Detect which cell encompasses the target text, then output its [X, Y] center coordinate. 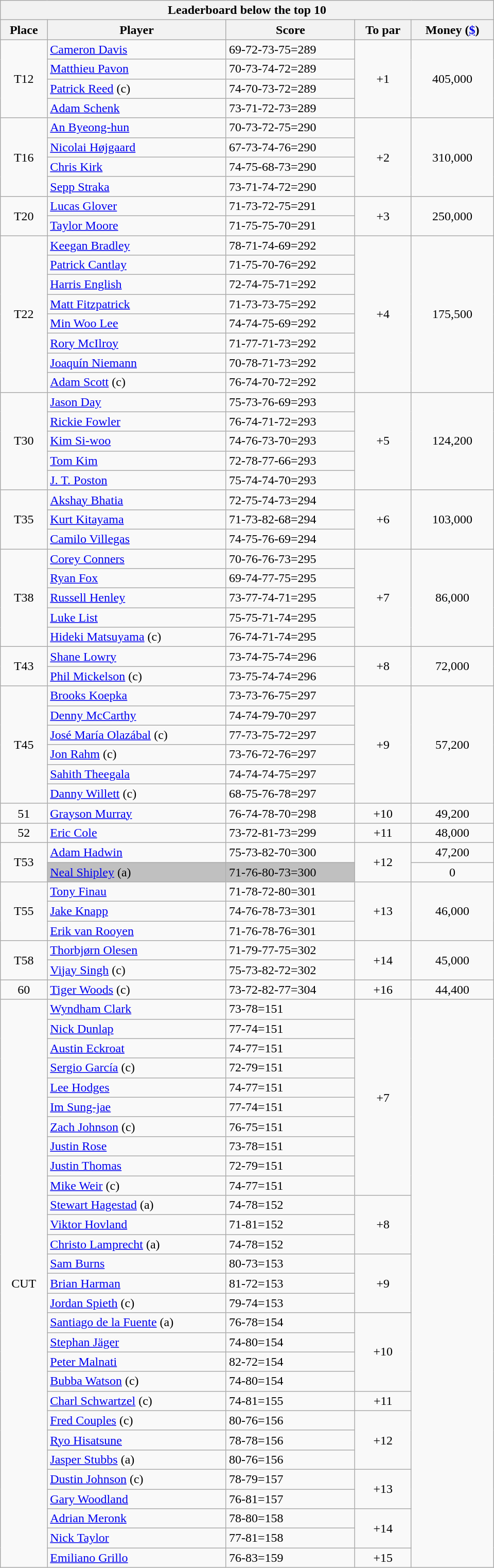
Christo Lamprecht (a) [137, 1244]
70-73-72-75=290 [290, 128]
79-74=153 [290, 1303]
71-73-73-75=292 [290, 304]
310,000 [452, 157]
46,000 [452, 911]
74-75-76-69=294 [290, 539]
175,500 [452, 314]
Justin Thomas [137, 1166]
T53 [24, 862]
Kurt Kitayama [137, 519]
405,000 [452, 79]
Leaderboard below the top 10 [247, 10]
T55 [24, 911]
Lee Hodges [137, 1087]
49,200 [452, 813]
71-76-78-76=301 [290, 931]
73-75-74-74=296 [290, 676]
+3 [383, 216]
Jason Day [137, 402]
+16 [383, 990]
80-73=153 [290, 1264]
T20 [24, 216]
Money ($) [452, 30]
Adam Schenk [137, 108]
Neal Shipley (a) [137, 872]
+4 [383, 314]
103,000 [452, 519]
81-72=153 [290, 1283]
74-74-79-70=297 [290, 715]
Sepp Straka [137, 186]
74-75-68-73=290 [290, 167]
Score [290, 30]
Jasper Stubbs (a) [137, 1459]
52 [24, 833]
Camilo Villegas [137, 539]
82-72=154 [290, 1362]
Phil Mickelson (c) [137, 676]
Keegan Bradley [137, 245]
73-72-82-77=304 [290, 990]
Viktor Hovland [137, 1225]
75-74-74-70=293 [290, 480]
T35 [24, 519]
Grayson Murray [137, 813]
Brian Harman [137, 1283]
Emiliano Grillo [137, 1558]
Charl Schwartzel (c) [137, 1401]
Tom Kim [137, 461]
73-72-81-73=299 [290, 833]
Adam Hadwin [137, 852]
Chris Kirk [137, 167]
71-73-72-75=291 [290, 206]
72-74-75-71=292 [290, 285]
70-76-76-73=295 [290, 558]
+5 [383, 441]
73-71-72-73=289 [290, 108]
71-75-70-76=292 [290, 265]
Eric Cole [137, 833]
76-74-71-74=295 [290, 637]
71-77-71-73=292 [290, 343]
CUT [24, 1283]
Denny McCarthy [137, 715]
76-74-78-70=298 [290, 813]
73-71-74-72=290 [290, 186]
76-74-70-72=292 [290, 382]
76-74-71-72=293 [290, 421]
78-71-74-69=292 [290, 245]
Austin Eckroat [137, 1048]
Zach Johnson (c) [137, 1126]
72-78-77-66=293 [290, 461]
Sahith Theegala [137, 774]
Im Sung-jae [137, 1107]
Justin Rose [137, 1146]
73-76-72-76=297 [290, 754]
68-75-76-78=297 [290, 794]
Nick Dunlap [137, 1029]
Jake Knapp [137, 911]
Min Woo Lee [137, 324]
47,200 [452, 852]
+6 [383, 519]
Jordan Spieth (c) [137, 1303]
Patrick Reed (c) [137, 89]
72,000 [452, 666]
71-73-82-68=294 [290, 519]
Joaquín Niemann [137, 363]
Adrian Meronk [137, 1519]
T45 [24, 745]
Thorbjørn Olesen [137, 950]
T12 [24, 79]
75-73-76-69=293 [290, 402]
Harris English [137, 285]
73-73-76-75=297 [290, 696]
73-74-75-74=296 [290, 657]
Tony Finau [137, 892]
Player [137, 30]
Russell Henley [137, 598]
Wyndham Clark [137, 1009]
48,000 [452, 833]
Akshay Bhatia [137, 500]
45,000 [452, 960]
74-70-73-72=289 [290, 89]
Place [24, 30]
Bubba Watson (c) [137, 1381]
Dustin Johnson (c) [137, 1479]
250,000 [452, 216]
76-78=154 [290, 1323]
+2 [383, 157]
Kim Si-woo [137, 441]
T16 [24, 157]
78-79=157 [290, 1479]
Corey Conners [137, 558]
71-76-80-73=300 [290, 872]
Fred Couples (c) [137, 1420]
Stephan Jäger [137, 1342]
Nick Taylor [137, 1538]
Patrick Cantlay [137, 265]
T43 [24, 666]
57,200 [452, 745]
Sergio García (c) [137, 1068]
71-81=152 [290, 1225]
74-74-75-69=292 [290, 324]
70-73-74-72=289 [290, 69]
71-75-75-70=291 [290, 225]
J. T. Poston [137, 480]
T22 [24, 314]
Brooks Koepka [137, 696]
Stewart Hagestad (a) [137, 1205]
T58 [24, 960]
Ryo Hisatsune [137, 1440]
Santiago de la Fuente (a) [137, 1323]
77-81=158 [290, 1538]
Erik van Rooyen [137, 931]
José María Olazábal (c) [137, 735]
Jon Rahm (c) [137, 754]
74-76-78-73=301 [290, 911]
Peter Malnati [137, 1362]
Gary Woodland [137, 1499]
+15 [383, 1558]
T38 [24, 597]
78-78=156 [290, 1440]
69-74-77-75=295 [290, 578]
Sam Burns [137, 1264]
72-75-74-73=294 [290, 500]
60 [24, 990]
51 [24, 813]
74-76-73-70=293 [290, 441]
75-75-71-74=295 [290, 618]
Ryan Fox [137, 578]
Rory McIlroy [137, 343]
78-80=158 [290, 1519]
74-81=155 [290, 1401]
Matthieu Pavon [137, 69]
124,200 [452, 441]
71-78-72-80=301 [290, 892]
77-73-75-72=297 [290, 735]
86,000 [452, 597]
Adam Scott (c) [137, 382]
70-78-71-73=292 [290, 363]
Danny Willett (c) [137, 794]
Vijay Singh (c) [137, 970]
76-81=157 [290, 1499]
67-73-74-76=290 [290, 147]
75-73-82-70=300 [290, 852]
76-83=159 [290, 1558]
74-74-74-75=297 [290, 774]
Matt Fitzpatrick [137, 304]
Mike Weir (c) [137, 1185]
To par [383, 30]
44,400 [452, 990]
0 [452, 872]
Shane Lowry [137, 657]
75-73-82-72=302 [290, 970]
Rickie Fowler [137, 421]
An Byeong-hun [137, 128]
Tiger Woods (c) [137, 990]
71-79-77-75=302 [290, 950]
Nicolai Højgaard [137, 147]
Hideki Matsuyama (c) [137, 637]
Cameron Davis [137, 49]
73-77-74-71=295 [290, 598]
+1 [383, 79]
76-75=151 [290, 1126]
69-72-73-75=289 [290, 49]
Luke List [137, 618]
Lucas Glover [137, 206]
T30 [24, 441]
Taylor Moore [137, 225]
